Locate the cell with the specified text and output its (x, y) center coordinate. 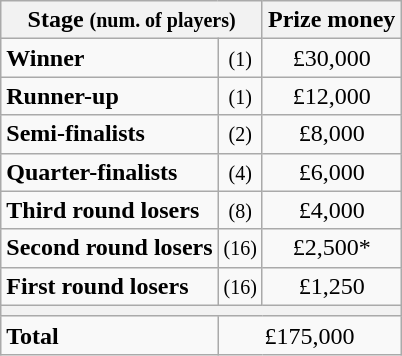
Quarter-finalists (110, 172)
£2,500* (331, 248)
(8) (240, 210)
£12,000 (331, 96)
First round losers (110, 286)
£30,000 (331, 58)
£8,000 (331, 134)
Runner-up (110, 96)
£4,000 (331, 210)
Second round losers (110, 248)
Stage (num. of players) (132, 20)
Winner (110, 58)
Semi-finalists (110, 134)
£1,250 (331, 286)
(4) (240, 172)
£175,000 (310, 335)
Third round losers (110, 210)
Prize money (331, 20)
Total (110, 335)
(2) (240, 134)
£6,000 (331, 172)
